Return (x, y) of the center of cell containing provided text 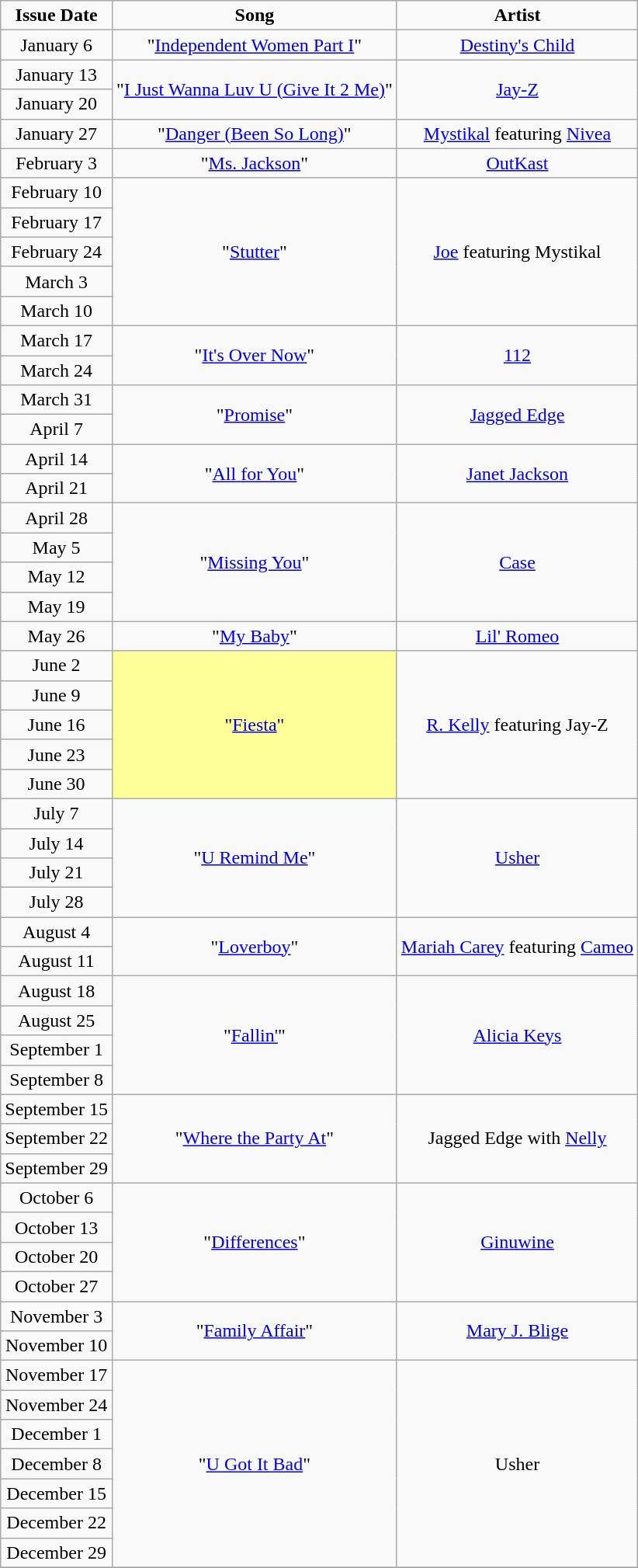
"Loverboy" (255, 947)
November 3 (57, 1316)
August 18 (57, 991)
February 24 (57, 252)
December 15 (57, 1493)
September 29 (57, 1168)
OutKast (517, 163)
September 1 (57, 1050)
February 3 (57, 163)
April 7 (57, 429)
March 3 (57, 281)
Song (255, 16)
October 13 (57, 1227)
March 10 (57, 311)
May 19 (57, 607)
August 11 (57, 961)
December 22 (57, 1523)
"Promise" (255, 415)
November 10 (57, 1346)
Issue Date (57, 16)
Lil' Romeo (517, 636)
Case (517, 562)
Jagged Edge with Nelly (517, 1139)
March 31 (57, 400)
May 5 (57, 548)
Jagged Edge (517, 415)
May 12 (57, 577)
Mary J. Blige (517, 1331)
October 6 (57, 1198)
"U Remind Me" (255, 857)
November 17 (57, 1375)
July 7 (57, 813)
"U Got It Bad" (255, 1464)
April 21 (57, 488)
August 4 (57, 932)
February 10 (57, 193)
"My Baby" (255, 636)
January 13 (57, 75)
June 16 (57, 725)
September 22 (57, 1139)
March 24 (57, 370)
"It's Over Now" (255, 355)
April 28 (57, 518)
Mariah Carey featuring Cameo (517, 947)
March 17 (57, 340)
Janet Jackson (517, 474)
January 20 (57, 104)
Alicia Keys (517, 1035)
Joe featuring Mystikal (517, 252)
"Danger (Been So Long)" (255, 134)
June 9 (57, 695)
"Ms. Jackson" (255, 163)
R. Kelly featuring Jay-Z (517, 725)
October 27 (57, 1286)
"Fallin'" (255, 1035)
June 23 (57, 754)
"Fiesta" (255, 725)
Mystikal featuring Nivea (517, 134)
September 15 (57, 1109)
"Family Affair" (255, 1331)
July 28 (57, 902)
Destiny's Child (517, 45)
"Missing You" (255, 562)
October 20 (57, 1257)
February 17 (57, 222)
December 29 (57, 1552)
"Independent Women Part I" (255, 45)
June 2 (57, 666)
July 21 (57, 873)
July 14 (57, 843)
September 8 (57, 1080)
"Differences" (255, 1242)
August 25 (57, 1020)
Jay-Z (517, 89)
January 6 (57, 45)
November 24 (57, 1405)
June 30 (57, 784)
112 (517, 355)
"Where the Party At" (255, 1139)
April 14 (57, 459)
January 27 (57, 134)
"Stutter" (255, 252)
December 1 (57, 1434)
Artist (517, 16)
"All for You" (255, 474)
"I Just Wanna Luv U (Give It 2 Me)" (255, 89)
May 26 (57, 636)
Ginuwine (517, 1242)
December 8 (57, 1464)
